Pinpoint the cell where the given text exists, returning its (x, y) midpoint coordinate. 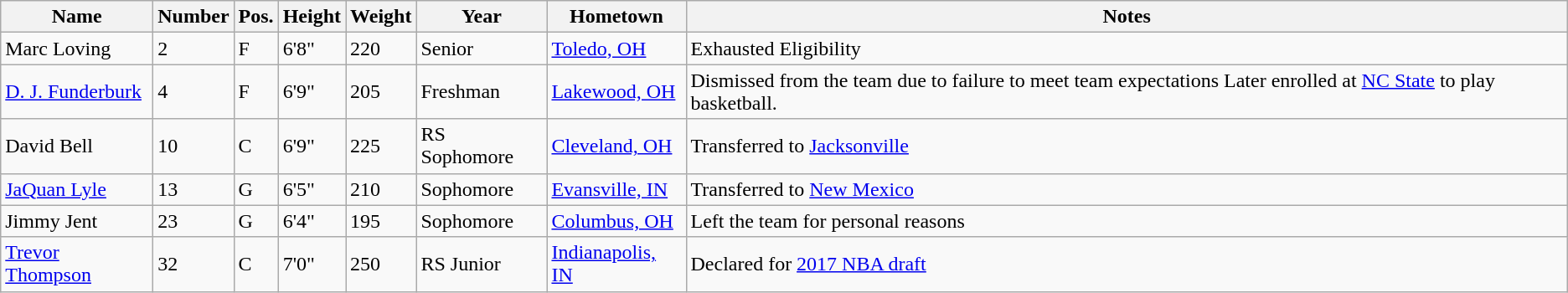
Transferred to New Mexico (1127, 189)
RS Sophomore (482, 146)
205 (381, 92)
Height (312, 17)
6'8" (312, 49)
Evansville, IN (616, 189)
Hometown (616, 17)
6'4" (312, 221)
Dismissed from the team due to failure to meet team expectations Later enrolled at NC State to play basketball. (1127, 92)
195 (381, 221)
Lakewood, OH (616, 92)
23 (193, 221)
Pos. (256, 17)
6'5" (312, 189)
225 (381, 146)
Toledo, OH (616, 49)
Marc Loving (77, 49)
220 (381, 49)
Transferred to Jacksonville (1127, 146)
D. J. Funderburk (77, 92)
Name (77, 17)
Freshman (482, 92)
Left the team for personal reasons (1127, 221)
Year (482, 17)
David Bell (77, 146)
Jimmy Jent (77, 221)
7'0" (312, 265)
4 (193, 92)
Senior (482, 49)
Weight (381, 17)
Columbus, OH (616, 221)
Notes (1127, 17)
Declared for 2017 NBA draft (1127, 265)
Indianapolis, IN (616, 265)
250 (381, 265)
JaQuan Lyle (77, 189)
13 (193, 189)
Trevor Thompson (77, 265)
Exhausted Eligibility (1127, 49)
32 (193, 265)
RS Junior (482, 265)
10 (193, 146)
Number (193, 17)
Cleveland, OH (616, 146)
2 (193, 49)
210 (381, 189)
